Return the (x, y) coordinate for the center point of the cell that contains the specified text.  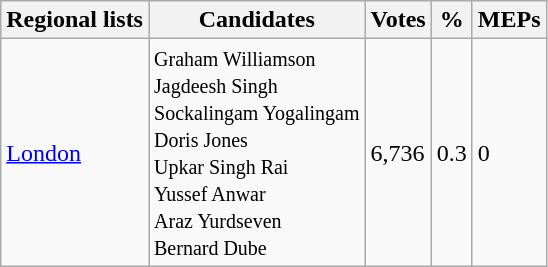
Votes (398, 20)
MEPs (509, 20)
Candidates (256, 20)
Regional lists (75, 20)
London (75, 152)
0.3 (452, 152)
% (452, 20)
0 (509, 152)
6,736 (398, 152)
Graham WilliamsonJagdeesh SinghSockalingam YogalingamDoris JonesUpkar Singh RaiYussef AnwarAraz YurdsevenBernard Dube (256, 152)
